Return [X, Y] of the center of cell containing provided text 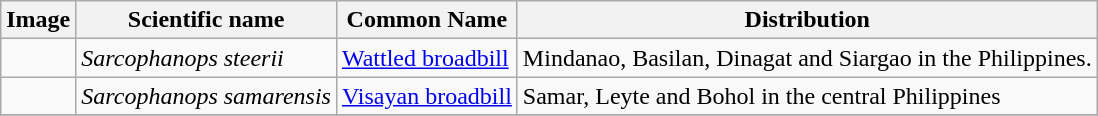
Image [38, 20]
Sarcophanops steerii [206, 58]
Mindanao, Basilan, Dinagat and Siargao in the Philippines. [807, 58]
Samar, Leyte and Bohol in the central Philippines [807, 96]
Distribution [807, 20]
Common Name [426, 20]
Sarcophanops samarensis [206, 96]
Scientific name [206, 20]
Wattled broadbill [426, 58]
Visayan broadbill [426, 96]
